Find where the given text appears and provide that cell's center as [X, Y] coordinate. 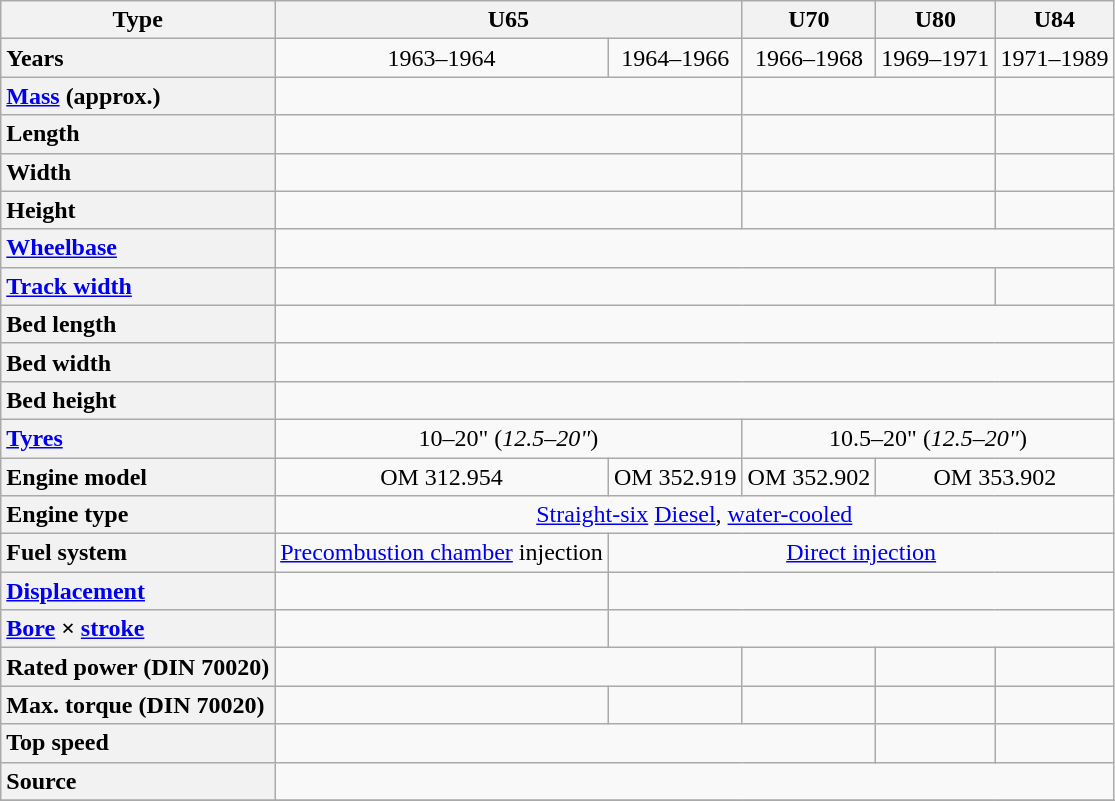
10–20" (12.5–20") [508, 438]
1969–1971 [936, 58]
Max. torque (DIN 70020) [138, 705]
1971–1989 [1054, 58]
Top speed [138, 743]
Engine type [138, 515]
Years [138, 58]
OM 312.954 [442, 477]
Fuel system [138, 553]
10.5–20" (12.5–20") [928, 438]
Height [138, 210]
Type [138, 20]
U80 [936, 20]
Engine model [138, 477]
1966–1968 [809, 58]
Straight-six Diesel, water-cooled [694, 515]
Tyres [138, 438]
Source [138, 781]
Wheelbase [138, 248]
OM 352.919 [675, 477]
Bed length [138, 324]
Length [138, 134]
Mass (approx.) [138, 96]
1964–1966 [675, 58]
Bed height [138, 400]
Track width [138, 286]
Bed width [138, 362]
U70 [809, 20]
Displacement [138, 591]
U65 [508, 20]
Direct injection [861, 553]
Bore × stroke [138, 629]
1963–1964 [442, 58]
Width [138, 172]
OM 353.902 [995, 477]
Precombustion chamber injection [442, 553]
OM 352.902 [809, 477]
Rated power (DIN 70020) [138, 667]
U84 [1054, 20]
